Pinpoint the cell where the given text exists, returning its (X, Y) midpoint coordinate. 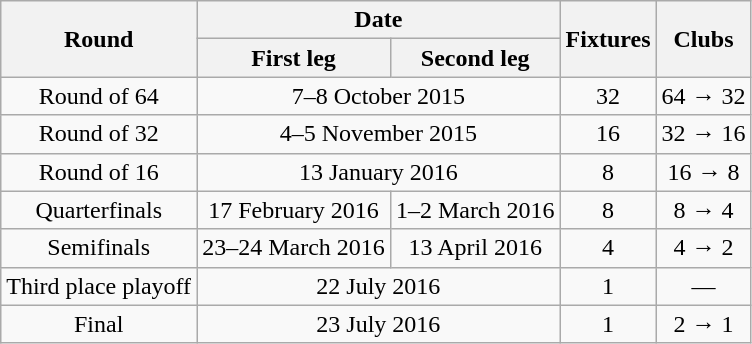
Third place playoff (99, 286)
23–24 March 2016 (294, 248)
32 → 16 (704, 134)
Second leg (475, 58)
16 → 8 (704, 172)
8 → 4 (704, 210)
Fixtures (608, 39)
16 (608, 134)
— (704, 286)
Final (99, 324)
64 → 32 (704, 96)
Round of 16 (99, 172)
4–5 November 2015 (378, 134)
Date (378, 20)
23 July 2016 (378, 324)
Round of 64 (99, 96)
Round (99, 39)
Semifinals (99, 248)
32 (608, 96)
Round of 32 (99, 134)
22 July 2016 (378, 286)
13 January 2016 (378, 172)
17 February 2016 (294, 210)
7–8 October 2015 (378, 96)
4 → 2 (704, 248)
2 → 1 (704, 324)
13 April 2016 (475, 248)
1–2 March 2016 (475, 210)
First leg (294, 58)
Quarterfinals (99, 210)
4 (608, 248)
Clubs (704, 39)
